Detect which cell encompasses the target text, then output its [x, y] center coordinate. 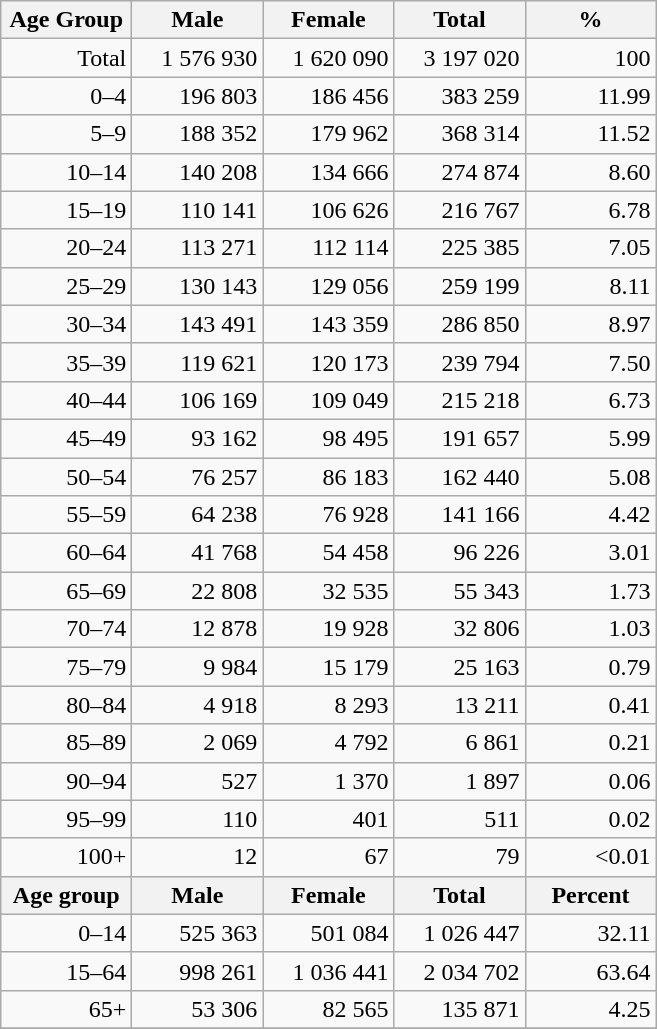
70–74 [66, 629]
6.78 [590, 210]
40–44 [66, 400]
Percent [590, 895]
22 808 [198, 591]
1.73 [590, 591]
20–24 [66, 248]
85–89 [66, 743]
383 259 [460, 96]
129 056 [328, 286]
4.25 [590, 1009]
196 803 [198, 96]
998 261 [198, 971]
55–59 [66, 515]
Age Group [66, 20]
8.60 [590, 172]
90–94 [66, 781]
64 238 [198, 515]
65–69 [66, 591]
Age group [66, 895]
11.52 [590, 134]
10–14 [66, 172]
19 928 [328, 629]
4 792 [328, 743]
9 984 [198, 667]
216 767 [460, 210]
1 370 [328, 781]
12 [198, 857]
110 [198, 819]
13 211 [460, 705]
75–79 [66, 667]
0–4 [66, 96]
96 226 [460, 553]
162 440 [460, 477]
134 666 [328, 172]
25–29 [66, 286]
119 621 [198, 362]
1 897 [460, 781]
41 768 [198, 553]
179 962 [328, 134]
2 069 [198, 743]
32.11 [590, 933]
25 163 [460, 667]
95–99 [66, 819]
135 871 [460, 1009]
141 166 [460, 515]
1.03 [590, 629]
143 491 [198, 324]
6 861 [460, 743]
12 878 [198, 629]
401 [328, 819]
80–84 [66, 705]
109 049 [328, 400]
1 576 930 [198, 58]
67 [328, 857]
4.42 [590, 515]
79 [460, 857]
100 [590, 58]
7.50 [590, 362]
32 535 [328, 591]
<0.01 [590, 857]
368 314 [460, 134]
5.08 [590, 477]
93 162 [198, 438]
8.11 [590, 286]
0.06 [590, 781]
525 363 [198, 933]
53 306 [198, 1009]
100+ [66, 857]
98 495 [328, 438]
8.97 [590, 324]
106 626 [328, 210]
55 343 [460, 591]
30–34 [66, 324]
% [590, 20]
130 143 [198, 286]
120 173 [328, 362]
7.05 [590, 248]
76 257 [198, 477]
32 806 [460, 629]
65+ [66, 1009]
113 271 [198, 248]
8 293 [328, 705]
0–14 [66, 933]
50–54 [66, 477]
1 620 090 [328, 58]
60–64 [66, 553]
239 794 [460, 362]
15–64 [66, 971]
6.73 [590, 400]
86 183 [328, 477]
5–9 [66, 134]
1 036 441 [328, 971]
15 179 [328, 667]
1 026 447 [460, 933]
143 359 [328, 324]
225 385 [460, 248]
259 199 [460, 286]
76 928 [328, 515]
110 141 [198, 210]
63.64 [590, 971]
45–49 [66, 438]
4 918 [198, 705]
186 456 [328, 96]
112 114 [328, 248]
274 874 [460, 172]
501 084 [328, 933]
5.99 [590, 438]
511 [460, 819]
0.79 [590, 667]
286 850 [460, 324]
188 352 [198, 134]
0.21 [590, 743]
0.41 [590, 705]
3 197 020 [460, 58]
0.02 [590, 819]
3.01 [590, 553]
215 218 [460, 400]
11.99 [590, 96]
2 034 702 [460, 971]
140 208 [198, 172]
35–39 [66, 362]
82 565 [328, 1009]
191 657 [460, 438]
527 [198, 781]
54 458 [328, 553]
106 169 [198, 400]
15–19 [66, 210]
